From the cell containing the given text, extract its center point as [x, y] coordinate. 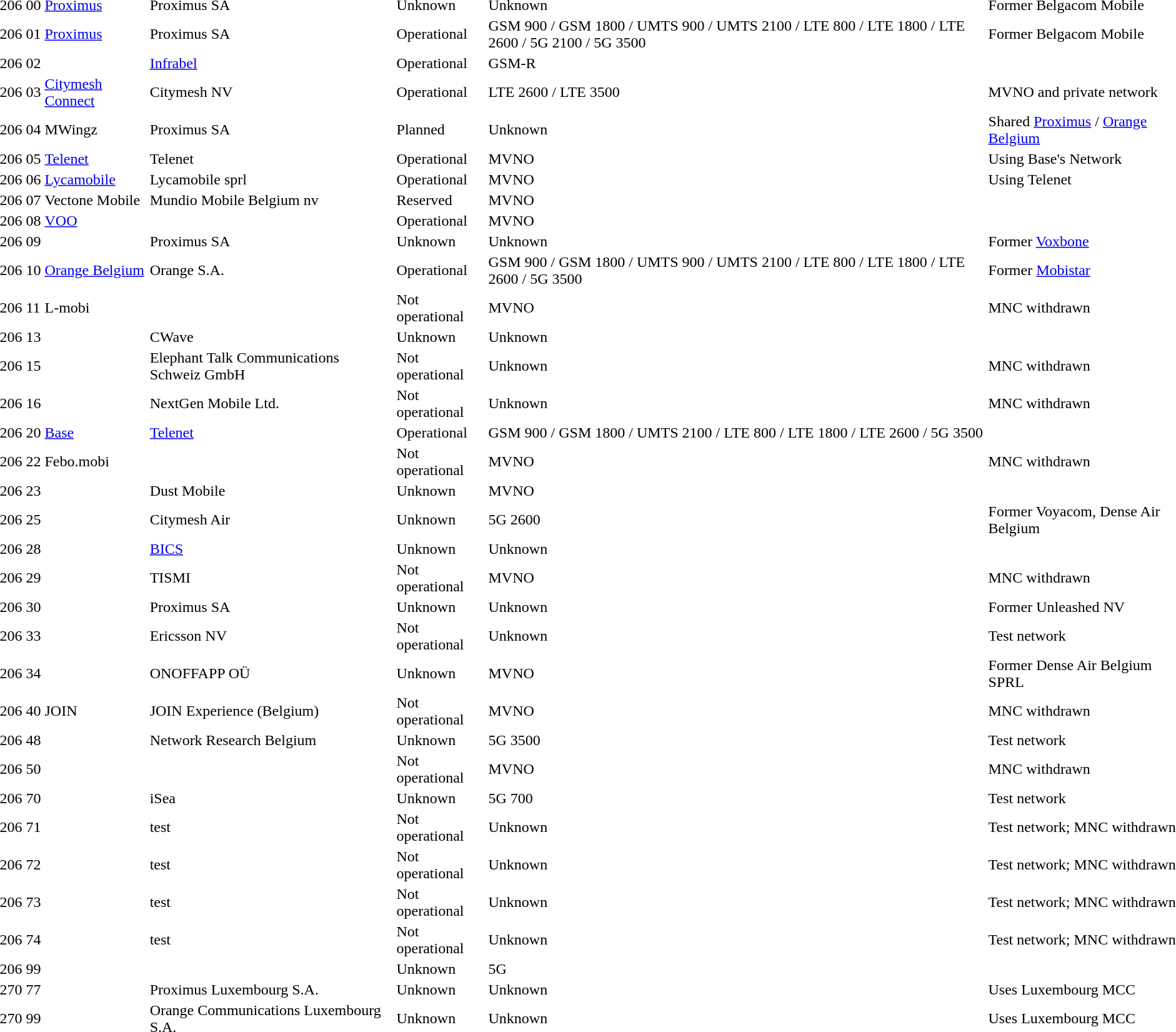
11 [34, 308]
40 [34, 711]
03 [34, 93]
5G 2600 [736, 520]
5G 3500 [736, 740]
Network Research Belgium [271, 740]
GSM 900 / GSM 1800 / UMTS 900 / UMTS 2100 / LTE 800 / LTE 1800 / LTE 2600 / 5G 3500 [736, 270]
5G 700 [736, 798]
15 [34, 366]
Mundio Mobile Belgium nv [271, 200]
Febo.mobi [95, 461]
Ericsson NV [271, 636]
09 [34, 241]
Vectone Mobile [95, 200]
05 [34, 159]
06 [34, 179]
GSM 900 / GSM 1800 / UMTS 900 / UMTS 2100 / LTE 800 / LTE 1800 / LTE 2600 / 5G 2100 / 5G 3500 [736, 34]
07 [34, 200]
LTE 2600 / LTE 3500 [736, 93]
Planned [441, 130]
JOIN Experience (Belgium) [271, 711]
Citymesh NV [271, 93]
MWingz [95, 130]
Lycamobile sprl [271, 179]
04 [34, 130]
TISMI [271, 578]
16 [34, 404]
Infrabel [271, 63]
iSea [271, 798]
34 [34, 674]
74 [34, 940]
02 [34, 63]
10 [34, 270]
BICS [271, 549]
JOIN [95, 711]
99 [34, 969]
Base [95, 433]
VOO [95, 221]
01 [34, 34]
Orange Belgium [95, 270]
Orange S.A. [271, 270]
Elephant Talk Communications Schweiz GmbH [271, 366]
77 [34, 989]
30 [34, 607]
48 [34, 740]
28 [34, 549]
23 [34, 491]
08 [34, 221]
Lycamobile [95, 179]
50 [34, 769]
GSM-R [736, 63]
72 [34, 865]
CWave [271, 337]
25 [34, 520]
22 [34, 461]
33 [34, 636]
GSM 900 / GSM 1800 / UMTS 2100 / LTE 800 / LTE 1800 / LTE 2600 / 5G 3500 [736, 433]
71 [34, 828]
Proximus Luxembourg S.A. [271, 989]
29 [34, 578]
13 [34, 337]
Reserved [441, 200]
NextGen Mobile Ltd. [271, 404]
Citymesh Connect [95, 93]
5G [736, 969]
Citymesh Air [271, 520]
Dust Mobile [271, 491]
Proximus [95, 34]
73 [34, 903]
ONOFFAPP OÜ [271, 674]
70 [34, 798]
20 [34, 433]
L-mobi [95, 308]
